Scan for the cell matching the given text and deliver its [x, y] coordinate at center. 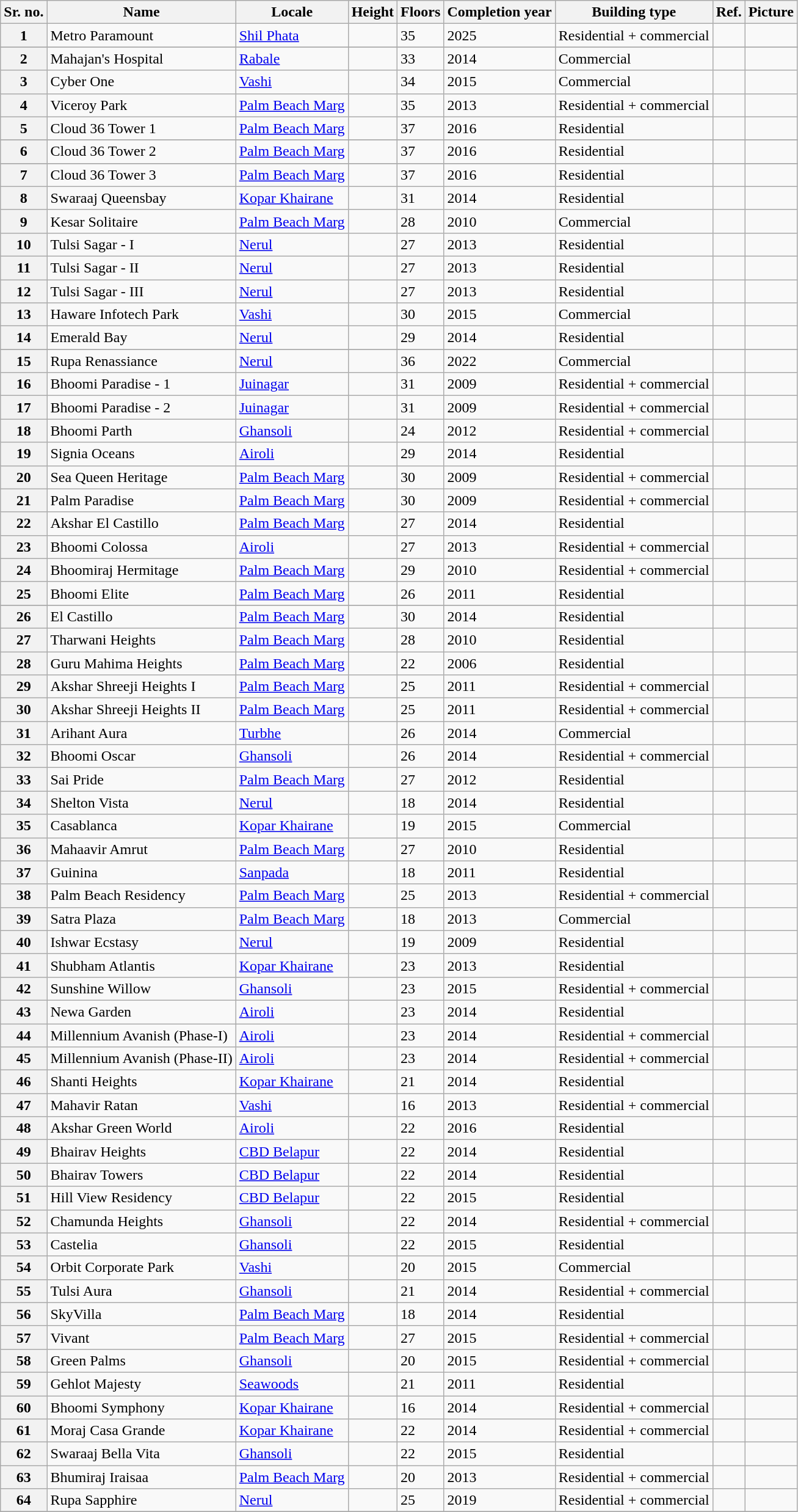
Bhairav Towers [142, 1175]
63 [24, 1477]
Haware Infotech Park [142, 315]
40 [24, 942]
Cloud 36 Tower 2 [142, 152]
61 [24, 1431]
Sai Pride [142, 780]
50 [24, 1175]
Kesar Solitaire [142, 221]
Mahavir Ratan [142, 1105]
Bhoomi Parth [142, 431]
El Castillo [142, 616]
Akshar El Castillo [142, 524]
Picture [771, 12]
Ishwar Ecstasy [142, 942]
59 [24, 1384]
9 [24, 221]
53 [24, 1244]
47 [24, 1105]
Turbhe [292, 733]
Locale [292, 12]
Cyber One [142, 82]
4 [24, 105]
Bhoomiraj Hermitage [142, 570]
14 [24, 338]
Shubham Atlantis [142, 965]
Swaraaj Queensbay [142, 198]
Chamunda Heights [142, 1221]
Bhairav Heights [142, 1152]
2006 [499, 663]
11 [24, 268]
Tulsi Sagar - III [142, 291]
Shanti Heights [142, 1082]
49 [24, 1152]
Tulsi Aura [142, 1291]
Millennium Avanish (Phase-I) [142, 1035]
Tharwani Heights [142, 640]
Rupa Renassiance [142, 361]
45 [24, 1059]
57 [24, 1337]
2 [24, 59]
39 [24, 919]
55 [24, 1291]
Cloud 36 Tower 1 [142, 128]
Rabale [292, 59]
38 [24, 896]
Palm Paradise [142, 500]
Name [142, 12]
Shil Phata [292, 35]
Sr. no. [24, 12]
Metro Paramount [142, 35]
54 [24, 1268]
Completion year [499, 12]
Palm Beach Residency [142, 896]
Floors [421, 12]
Mahaavir Amrut [142, 849]
Moraj Casa Grande [142, 1431]
Newa Garden [142, 1012]
Signia Oceans [142, 454]
46 [24, 1082]
Satra Plaza [142, 919]
8 [24, 198]
Swaraaj Bella Vita [142, 1454]
Akshar Shreeji Heights I [142, 687]
Bhoomi Colossa [142, 547]
Bhoomi Oscar [142, 756]
42 [24, 988]
2022 [499, 361]
Tulsi Sagar - I [142, 244]
Rupa Sapphire [142, 1500]
Akshar Shreeji Heights II [142, 710]
12 [24, 291]
58 [24, 1360]
3 [24, 82]
Bhoomi Paradise - 1 [142, 384]
Height [372, 12]
Gehlot Majesty [142, 1384]
Akshar Green World [142, 1128]
Millennium Avanish (Phase-II) [142, 1059]
Shelton Vista [142, 803]
Bhumiraj Iraisaa [142, 1477]
6 [24, 152]
10 [24, 244]
5 [24, 128]
15 [24, 361]
Casablanca [142, 826]
2019 [499, 1500]
Tulsi Sagar - II [142, 268]
Bhoomi Elite [142, 593]
Guinina [142, 872]
Castelia [142, 1244]
32 [24, 756]
Ref. [729, 12]
51 [24, 1198]
52 [24, 1221]
Bhoomi Symphony [142, 1407]
56 [24, 1314]
62 [24, 1454]
Sunshine Willow [142, 988]
Mahajan's Hospital [142, 59]
Cloud 36 Tower 3 [142, 175]
Arihant Aura [142, 733]
Emerald Bay [142, 338]
64 [24, 1500]
Vivant [142, 1337]
Seawoods [292, 1384]
Green Palms [142, 1360]
Building type [634, 12]
Guru Mahima Heights [142, 663]
2025 [499, 35]
48 [24, 1128]
Orbit Corporate Park [142, 1268]
Sanpada [292, 872]
Viceroy Park [142, 105]
41 [24, 965]
60 [24, 1407]
43 [24, 1012]
13 [24, 315]
SkyVilla [142, 1314]
17 [24, 407]
1 [24, 35]
Bhoomi Paradise - 2 [142, 407]
Hill View Residency [142, 1198]
Sea Queen Heritage [142, 477]
7 [24, 175]
44 [24, 1035]
